Capture the cell that displays the provided text and extract its [x, y] central coordinate. 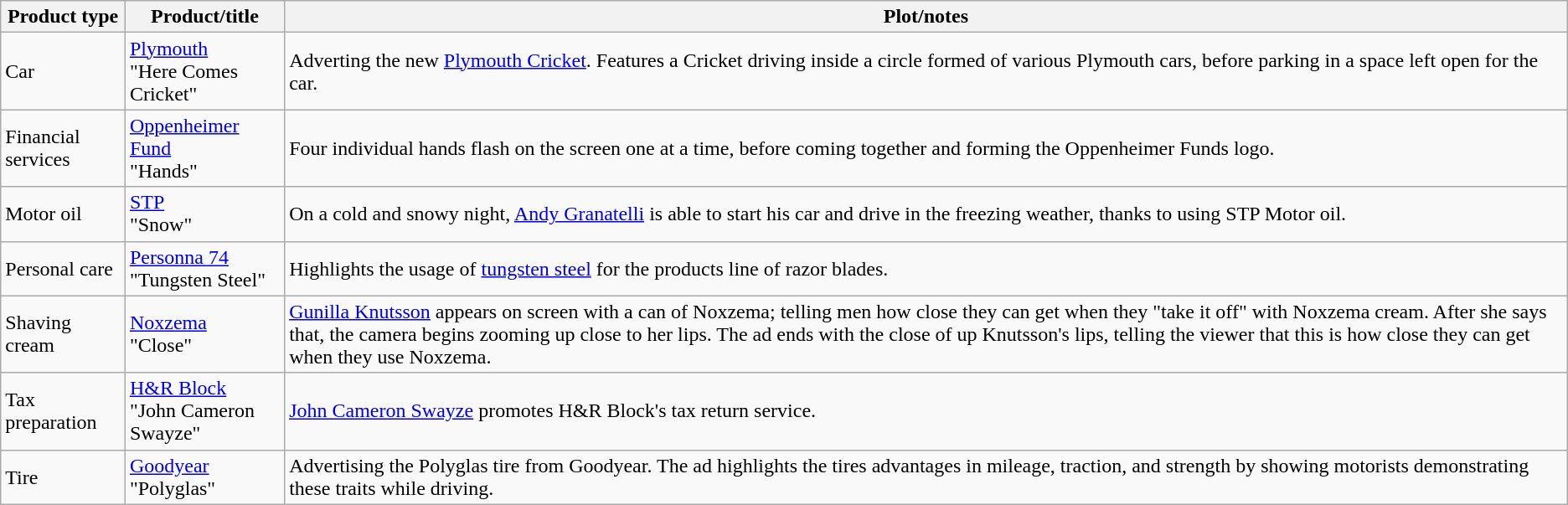
STP"Snow" [204, 214]
On a cold and snowy night, Andy Granatelli is able to start his car and drive in the freezing weather, thanks to using STP Motor oil. [926, 214]
Shaving cream [64, 334]
Noxzema"Close" [204, 334]
Four individual hands flash on the screen one at a time, before coming together and forming the Oppenheimer Funds logo. [926, 148]
Personal care [64, 268]
Plot/notes [926, 17]
H&R Block"John Cameron Swayze" [204, 411]
John Cameron Swayze promotes H&R Block's tax return service. [926, 411]
Product/title [204, 17]
Personna 74"Tungsten Steel" [204, 268]
Oppenheimer Fund"Hands" [204, 148]
Car [64, 71]
Tire [64, 477]
Goodyear"Polyglas" [204, 477]
Highlights the usage of tungsten steel for the products line of razor blades. [926, 268]
Tax preparation [64, 411]
Financial services [64, 148]
Plymouth"Here Comes Cricket" [204, 71]
Product type [64, 17]
Motor oil [64, 214]
